Provide the [x, y] coordinate of the cell's center where the given text is located.  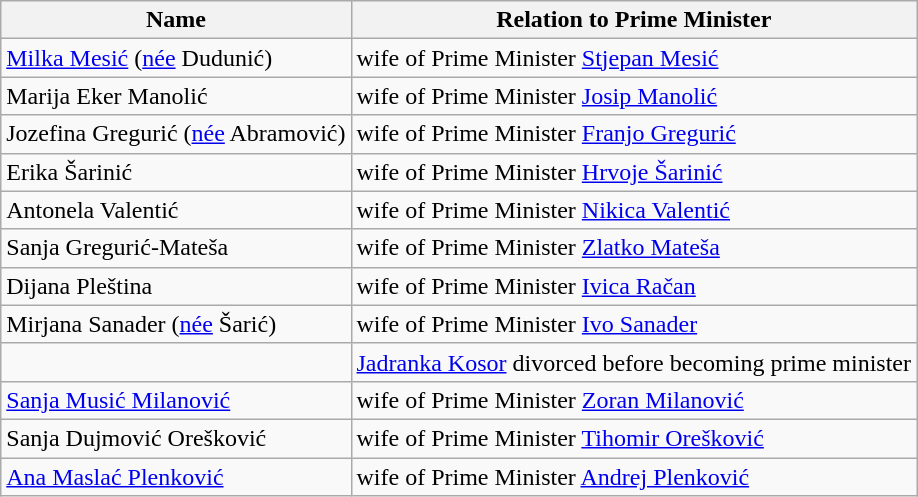
Sanja Dujmović Orešković [176, 438]
Milka Mesić (née Dudunić) [176, 58]
wife of Prime Minister Stjepan Mesić [634, 58]
Antonela Valentić [176, 210]
wife of Prime Minister Tihomir Orešković [634, 438]
Sanja Musić Milanović [176, 400]
Ana Maslać Plenković [176, 477]
Erika Šarinić [176, 172]
wife of Prime Minister Josip Manolić [634, 96]
wife of Prime Minister Zoran Milanović [634, 400]
Marija Eker Manolić [176, 96]
wife of Prime Minister Franjo Gregurić [634, 134]
Name [176, 20]
Jozefina Gregurić (née Abramović) [176, 134]
Sanja Gregurić-Mateša [176, 248]
wife of Prime Minister Zlatko Mateša [634, 248]
wife of Prime Minister Andrej Plenković [634, 477]
wife of Prime Minister Ivica Račan [634, 286]
wife of Prime Minister Hrvoje Šarinić [634, 172]
Dijana Pleština [176, 286]
Jadranka Kosor divorced before becoming prime minister [634, 362]
wife of Prime Minister Nikica Valentić [634, 210]
Relation to Prime Minister [634, 20]
wife of Prime Minister Ivo Sanader [634, 324]
Mirjana Sanader (née Šarić) [176, 324]
